Scan for the cell matching the given text and deliver its [x, y] coordinate at center. 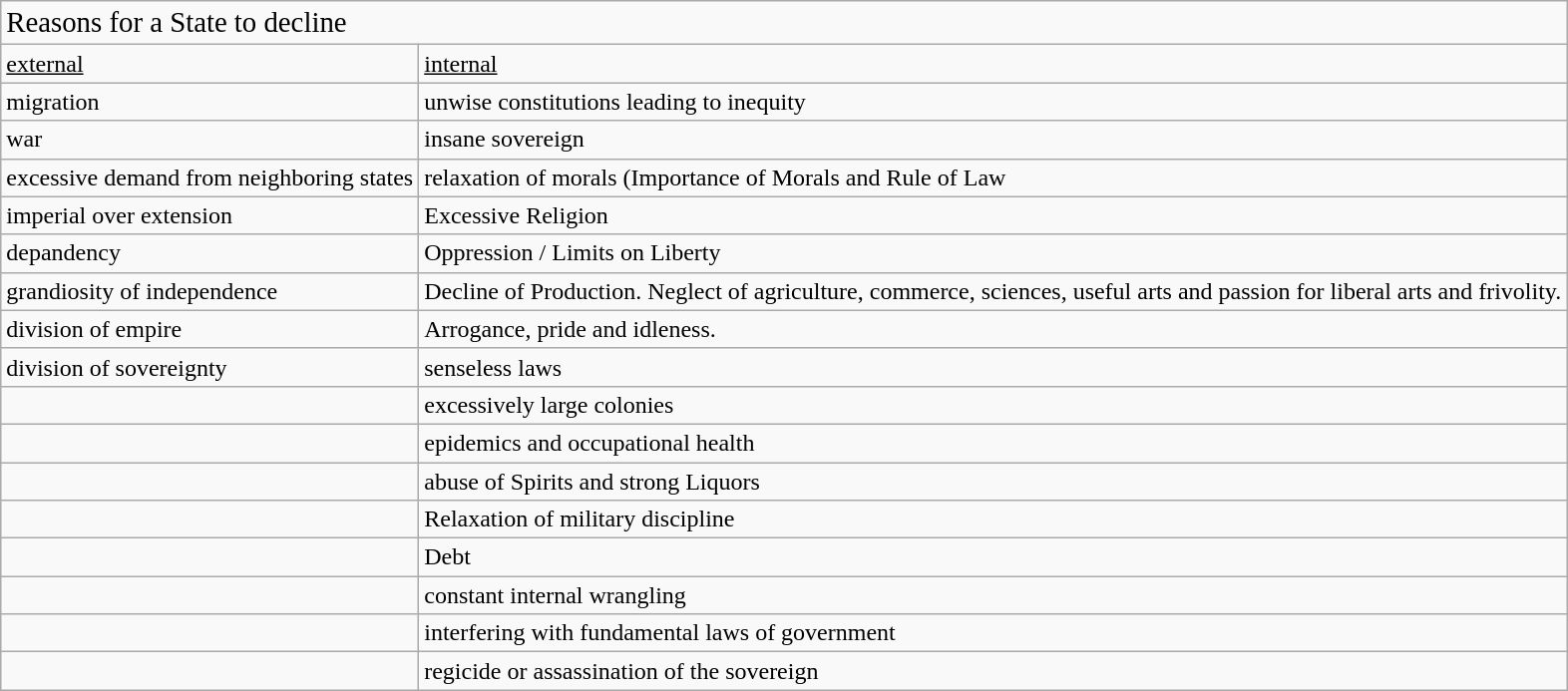
relaxation of morals (Importance of Morals and Rule of Law [993, 177]
division of empire [209, 329]
interfering with fundamental laws of government [993, 633]
unwise constitutions leading to inequity [993, 102]
division of sovereignty [209, 367]
regicide or assassination of the sovereign [993, 671]
migration [209, 102]
imperial over extension [209, 215]
depandency [209, 253]
war [209, 140]
external [209, 64]
Arrogance, pride and idleness. [993, 329]
excessively large colonies [993, 405]
internal [993, 64]
Debt [993, 557]
Decline of Production. Neglect of agriculture, commerce, sciences, useful arts and passion for liberal arts and frivolity. [993, 291]
senseless laws [993, 367]
epidemics and occupational health [993, 443]
constant internal wrangling [993, 595]
Relaxation of military discipline [993, 519]
Excessive Religion [993, 215]
excessive demand from neighboring states [209, 177]
Reasons for a State to decline [784, 23]
insane sovereign [993, 140]
abuse of Spirits and strong Liquors [993, 482]
Oppression / Limits on Liberty [993, 253]
grandiosity of independence [209, 291]
